Capture the cell that displays the provided text and extract its (X, Y) central coordinate. 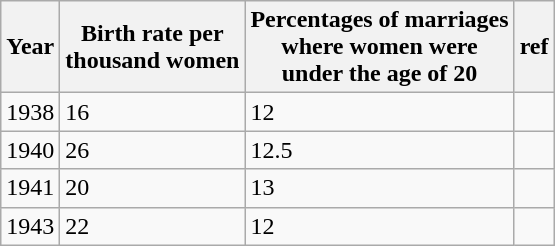
22 (152, 226)
1940 (30, 150)
ref (534, 47)
16 (152, 112)
1938 (30, 112)
Percentages of marriageswhere women wereunder the age of 20 (380, 47)
1941 (30, 188)
20 (152, 188)
26 (152, 150)
1943 (30, 226)
12.5 (380, 150)
Birth rate perthousand women (152, 47)
13 (380, 188)
Year (30, 47)
